Provide the (X, Y) coordinate of the cell's center where the given text is located.  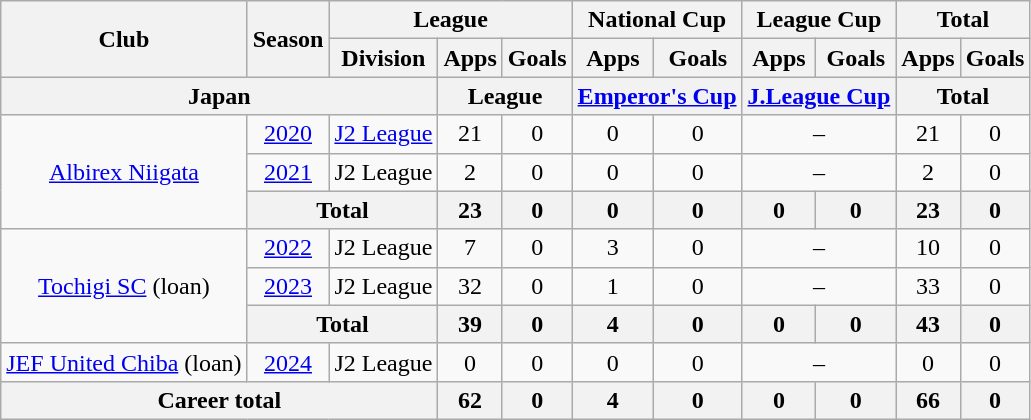
7 (470, 248)
2020 (288, 134)
Tochigi SC (loan) (124, 286)
Career total (220, 400)
10 (928, 248)
2021 (288, 172)
Emperor's Cup (657, 96)
National Cup (657, 20)
32 (470, 286)
62 (470, 400)
JEF United Chiba (loan) (124, 362)
League Cup (819, 20)
2023 (288, 286)
Division (384, 58)
3 (613, 248)
Season (288, 39)
2024 (288, 362)
Japan (220, 96)
Club (124, 39)
66 (928, 400)
1 (613, 286)
Albirex Niigata (124, 172)
33 (928, 286)
J.League Cup (819, 96)
39 (470, 324)
2022 (288, 248)
43 (928, 324)
